Pinpoint the cell where the given text exists, returning its [X, Y] midpoint coordinate. 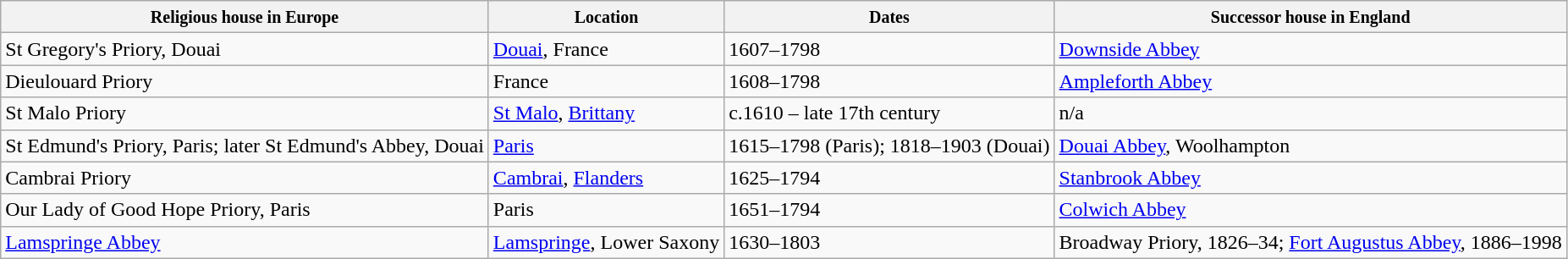
Lamspringe, Lower Saxony [606, 242]
Our Lady of Good Hope Priory, Paris [245, 210]
St Malo Priory [245, 113]
1630–1803 [889, 242]
Lamspringe Abbey [245, 242]
n/a [1310, 113]
Stanbrook Abbey [1310, 178]
Cambrai, Flanders [606, 178]
Religious house in Europe [245, 17]
Dates [889, 17]
St Edmund's Priory, Paris; later St Edmund's Abbey, Douai [245, 146]
Douai Abbey, Woolhampton [1310, 146]
1615–1798 (Paris); 1818–1903 (Douai) [889, 146]
1607–1798 [889, 49]
Ampleforth Abbey [1310, 81]
1651–1794 [889, 210]
1608–1798 [889, 81]
Downside Abbey [1310, 49]
France [606, 81]
St Gregory's Priory, Douai [245, 49]
1625–1794 [889, 178]
Successor house in England [1310, 17]
Dieulouard Priory [245, 81]
Cambrai Priory [245, 178]
Colwich Abbey [1310, 210]
Douai, France [606, 49]
Location [606, 17]
c.1610 – late 17th century [889, 113]
St Malo, Brittany [606, 113]
Broadway Priory, 1826–34; Fort Augustus Abbey, 1886–1998 [1310, 242]
